Scan for the cell matching the given text and deliver its [X, Y] coordinate at center. 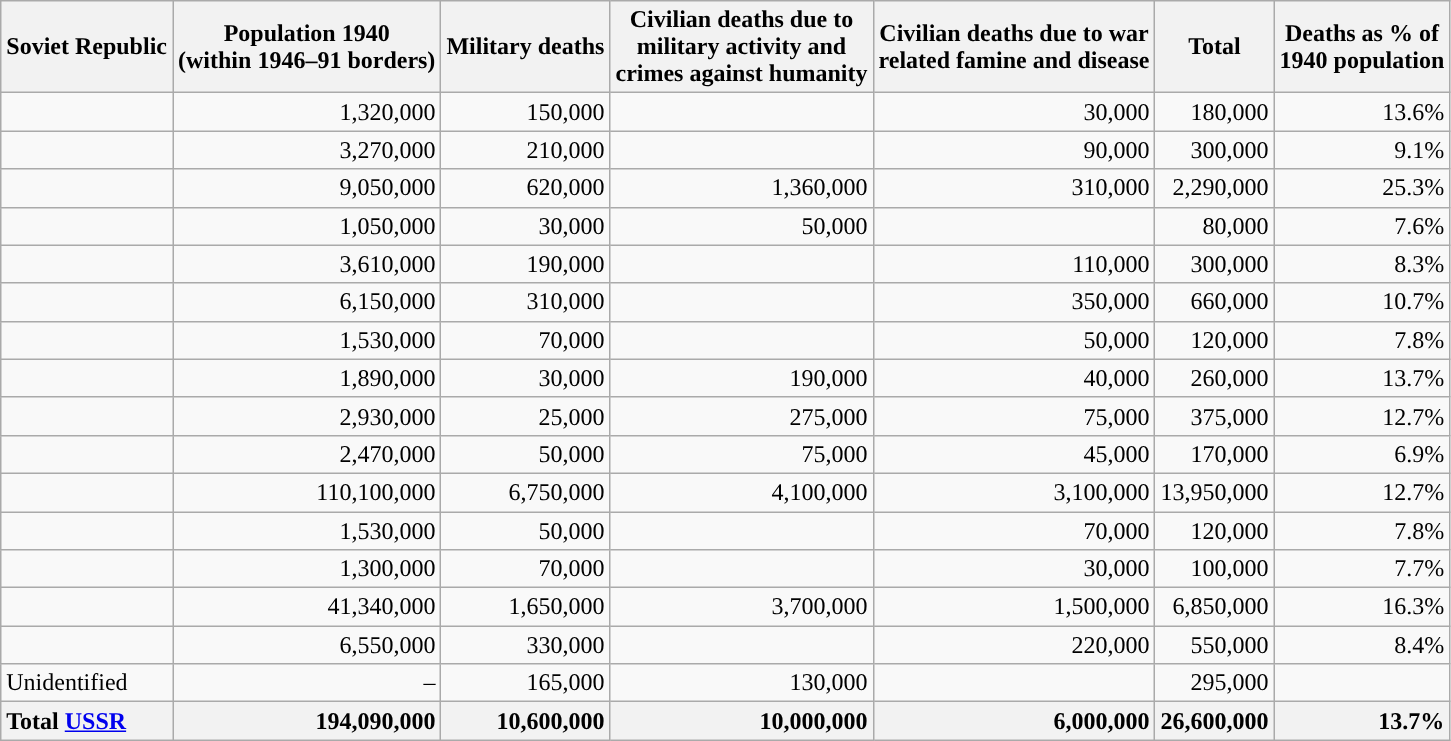
110,000 [1014, 264]
180,000 [1214, 112]
1,050,000 [306, 226]
25,000 [526, 416]
375,000 [1214, 416]
330,000 [526, 645]
110,100,000 [306, 492]
170,000 [1214, 454]
1,360,000 [742, 188]
130,000 [742, 683]
100,000 [1214, 569]
350,000 [1014, 302]
Unidentified [87, 683]
3,270,000 [306, 150]
6.9% [1362, 454]
10.7% [1362, 302]
13,950,000 [1214, 492]
10,600,000 [526, 721]
Total [1214, 47]
1,500,000 [1014, 607]
1,320,000 [306, 112]
6,000,000 [1014, 721]
2,930,000 [306, 416]
40,000 [1014, 378]
41,340,000 [306, 607]
194,090,000 [306, 721]
90,000 [1014, 150]
7.7% [1362, 569]
660,000 [1214, 302]
6,550,000 [306, 645]
9.1% [1362, 150]
3,100,000 [1014, 492]
6,750,000 [526, 492]
26,600,000 [1214, 721]
2,290,000 [1214, 188]
210,000 [526, 150]
– [306, 683]
80,000 [1214, 226]
275,000 [742, 416]
13.6% [1362, 112]
8.4% [1362, 645]
3,610,000 [306, 264]
Military deaths [526, 47]
Deaths as % of1940 population [1362, 47]
16.3% [1362, 607]
260,000 [1214, 378]
10,000,000 [742, 721]
165,000 [526, 683]
45,000 [1014, 454]
1,890,000 [306, 378]
150,000 [526, 112]
7.6% [1362, 226]
220,000 [1014, 645]
Soviet Republic [87, 47]
1,300,000 [306, 569]
Civilian deaths due to warrelated famine and disease [1014, 47]
620,000 [526, 188]
25.3% [1362, 188]
6,850,000 [1214, 607]
Total USSR [87, 721]
3,700,000 [742, 607]
4,100,000 [742, 492]
Civilian deaths due tomilitary activity andcrimes against humanity [742, 47]
1,650,000 [526, 607]
8.3% [1362, 264]
2,470,000 [306, 454]
6,150,000 [306, 302]
9,050,000 [306, 188]
Population 1940(within 1946–91 borders) [306, 47]
295,000 [1214, 683]
550,000 [1214, 645]
